Locate the cell with the specified text and output its [X, Y] center coordinate. 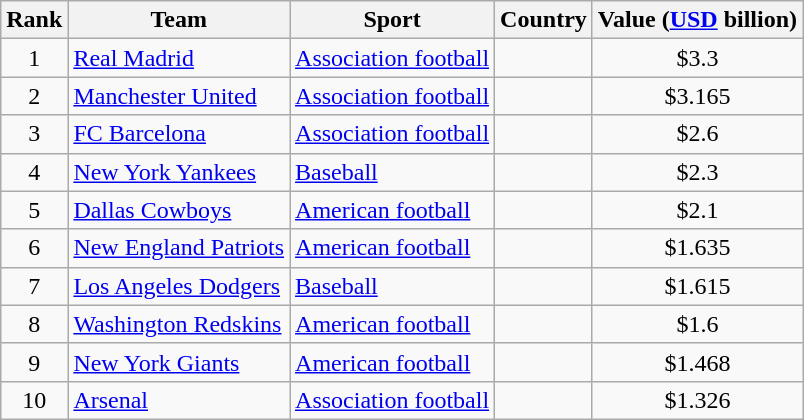
Real Madrid [179, 58]
Washington Redskins [179, 324]
7 [34, 286]
$2.1 [697, 210]
FC Barcelona [179, 134]
Rank [34, 20]
Arsenal [179, 400]
$1.635 [697, 248]
4 [34, 172]
Team [179, 20]
$1.468 [697, 362]
Value (USD billion) [697, 20]
$2.6 [697, 134]
9 [34, 362]
2 [34, 96]
8 [34, 324]
1 [34, 58]
Los Angeles Dodgers [179, 286]
5 [34, 210]
Manchester United [179, 96]
New England Patriots [179, 248]
Sport [392, 20]
$3.3 [697, 58]
10 [34, 400]
6 [34, 248]
$3.165 [697, 96]
3 [34, 134]
$1.6 [697, 324]
$1.326 [697, 400]
$2.3 [697, 172]
New York Giants [179, 362]
Country [544, 20]
New York Yankees [179, 172]
$1.615 [697, 286]
Dallas Cowboys [179, 210]
